Identify which cell holds the provided text, then report its [X, Y] central coordinate. 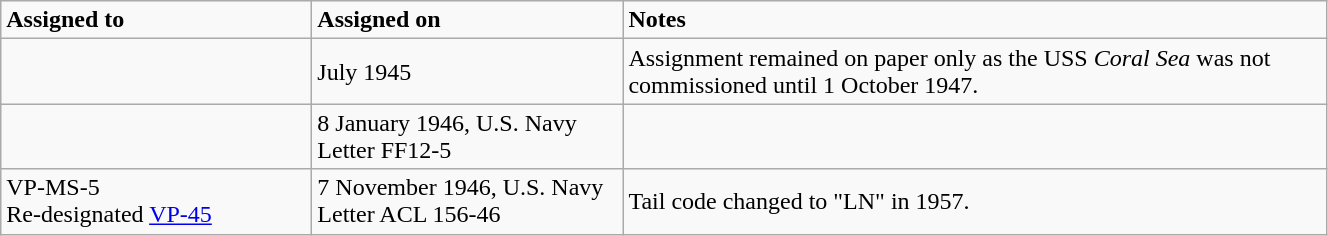
Assigned to [156, 20]
VP-MS-5Re-designated VP-45 [156, 202]
8 January 1946, U.S. Navy Letter FF12-5 [468, 136]
Assignment remained on paper only as the USS Coral Sea was not commissioned until 1 October 1947. [975, 72]
July 1945 [468, 72]
Notes [975, 20]
7 November 1946, U.S. Navy Letter ACL 156-46 [468, 202]
Tail code changed to "LN" in 1957. [975, 202]
Assigned on [468, 20]
